Pinpoint the cell where the given text exists, returning its (x, y) midpoint coordinate. 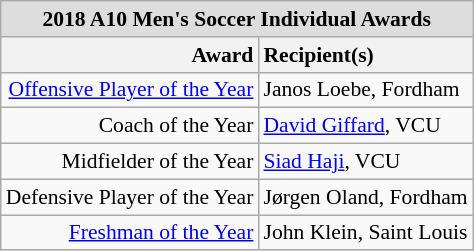
Janos Loebe, Fordham (365, 90)
Midfielder of the Year (130, 162)
Recipient(s) (365, 55)
2018 A10 Men's Soccer Individual Awards (237, 19)
Defensive Player of the Year (130, 197)
Award (130, 55)
Coach of the Year (130, 126)
Freshman of the Year (130, 233)
Siad Haji, VCU (365, 162)
Jørgen Oland, Fordham (365, 197)
Offensive Player of the Year (130, 90)
David Giffard, VCU (365, 126)
John Klein, Saint Louis (365, 233)
